Determine the [X, Y] coordinate at the center of the cell enclosing the given text.  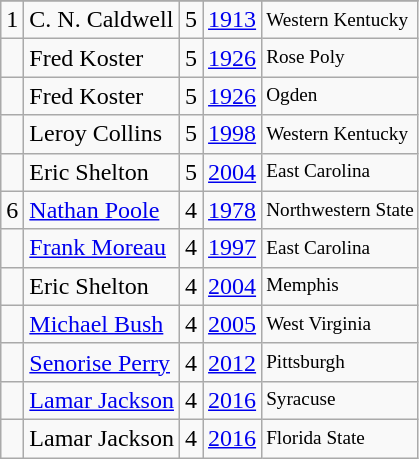
Florida State [340, 438]
Leroy Collins [102, 134]
Michael Bush [102, 324]
1997 [232, 248]
1978 [232, 210]
Rose Poly [340, 58]
1998 [232, 134]
1 [12, 20]
West Virginia [340, 324]
6 [12, 210]
1913 [232, 20]
Frank Moreau [102, 248]
Northwestern State [340, 210]
Syracuse [340, 400]
Nathan Poole [102, 210]
2012 [232, 362]
Ogden [340, 96]
Pittsburgh [340, 362]
Senorise Perry [102, 362]
Memphis [340, 286]
2005 [232, 324]
C. N. Caldwell [102, 20]
